Capture the cell that displays the provided text and extract its (X, Y) central coordinate. 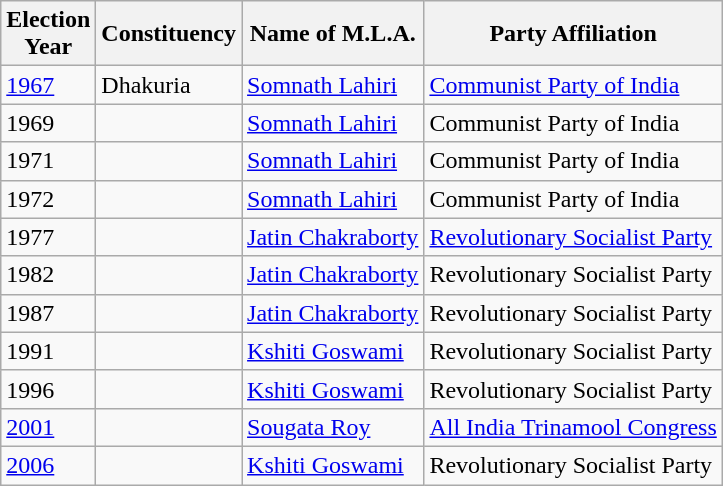
1972 (48, 199)
Dhakuria (169, 85)
2001 (48, 427)
Party Affiliation (573, 34)
1996 (48, 389)
Name of M.L.A. (333, 34)
2006 (48, 465)
1987 (48, 313)
1982 (48, 275)
All India Trinamool Congress (573, 427)
1971 (48, 161)
Sougata Roy (333, 427)
1977 (48, 237)
1969 (48, 123)
Constituency (169, 34)
Election Year (48, 34)
1967 (48, 85)
1991 (48, 351)
